Locate the cell with the specified text and output its (x, y) center coordinate. 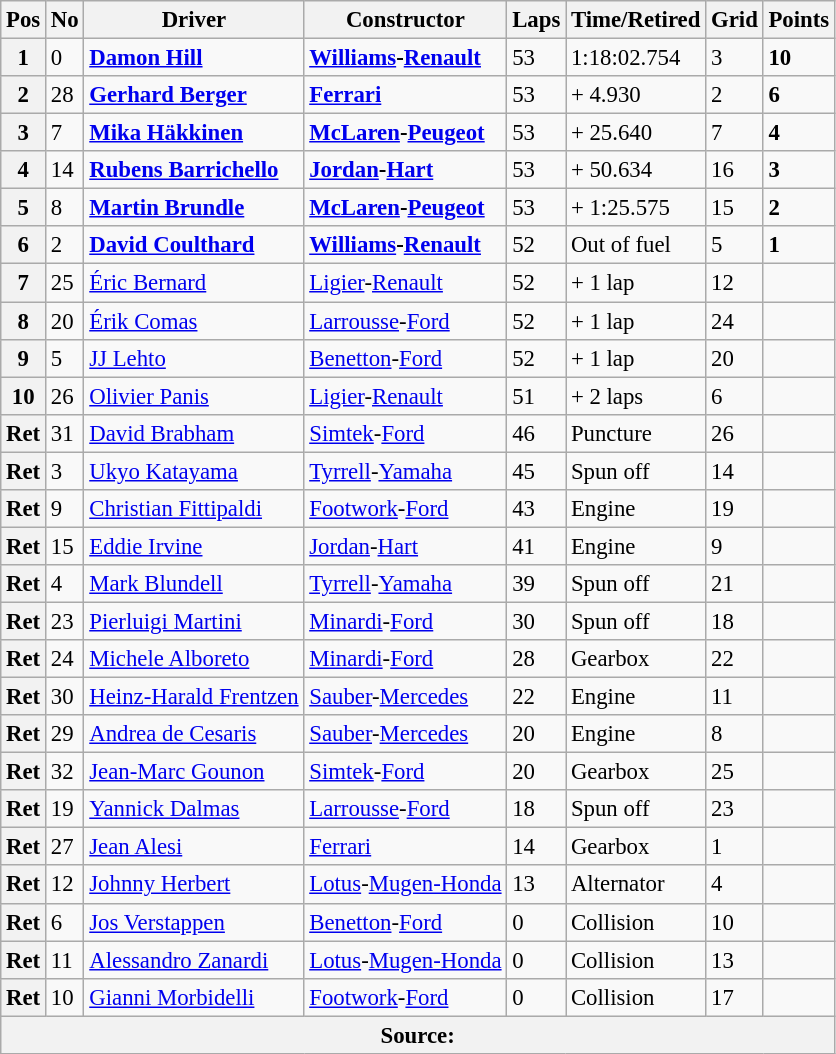
Pierluigi Martini (194, 621)
Mika Häkkinen (194, 133)
51 (536, 396)
Laps (536, 20)
Points (798, 20)
Christian Fittipaldi (194, 509)
Puncture (636, 433)
Yannick Dalmas (194, 809)
46 (536, 433)
Alessandro Zanardi (194, 960)
+ 2 laps (636, 396)
Jos Verstappen (194, 922)
Érik Comas (194, 321)
Gerhard Berger (194, 95)
+ 25.640 (636, 133)
David Brabham (194, 433)
17 (734, 997)
Gianni Morbidelli (194, 997)
Driver (194, 20)
Pos (24, 20)
Rubens Barrichello (194, 170)
Olivier Panis (194, 396)
31 (65, 433)
Source: (418, 1035)
Constructor (406, 20)
41 (536, 546)
Michele Alboreto (194, 659)
+ 50.634 (636, 170)
45 (536, 471)
27 (65, 847)
32 (65, 772)
Heinz-Harald Frentzen (194, 697)
Ukyo Katayama (194, 471)
Jean-Marc Gounon (194, 772)
JJ Lehto (194, 358)
Damon Hill (194, 58)
43 (536, 509)
Mark Blundell (194, 584)
Time/Retired (636, 20)
21 (734, 584)
29 (65, 734)
16 (734, 170)
Johnny Herbert (194, 885)
39 (536, 584)
David Coulthard (194, 245)
Andrea de Cesaris (194, 734)
Alternator (636, 885)
Jean Alesi (194, 847)
No (65, 20)
Éric Bernard (194, 283)
+ 4.930 (636, 95)
Martin Brundle (194, 208)
1:18:02.754 (636, 58)
+ 1:25.575 (636, 208)
Eddie Irvine (194, 546)
Grid (734, 20)
Out of fuel (636, 245)
